Find where the given text appears and provide that cell's center as (x, y) coordinate. 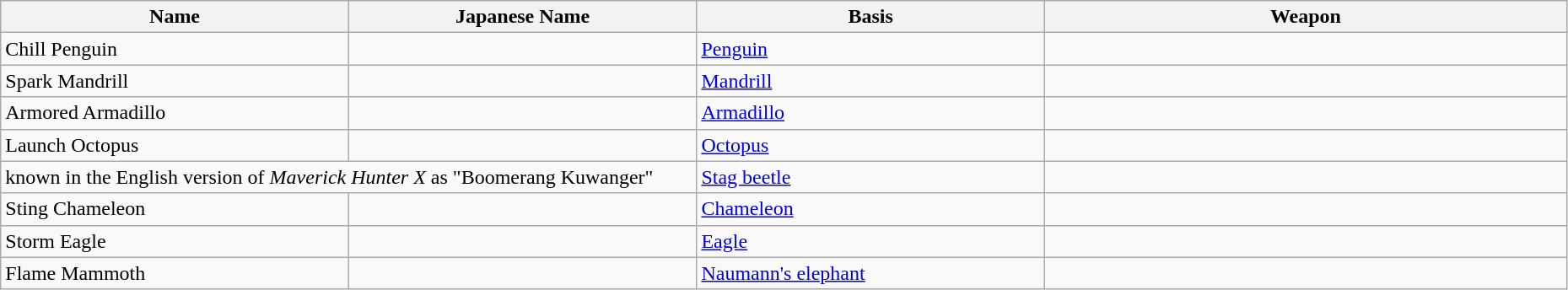
Spark Mandrill (175, 81)
Stag beetle (870, 177)
Octopus (870, 145)
Weapon (1306, 17)
Penguin (870, 49)
known in the English version of Maverick Hunter X as "Boomerang Kuwanger" (349, 177)
Naumann's elephant (870, 273)
Mandrill (870, 81)
Armadillo (870, 113)
Basis (870, 17)
Name (175, 17)
Armored Armadillo (175, 113)
Chameleon (870, 209)
Flame Mammoth (175, 273)
Sting Chameleon (175, 209)
Storm Eagle (175, 241)
Eagle (870, 241)
Japanese Name (523, 17)
Chill Penguin (175, 49)
Launch Octopus (175, 145)
